Determine the [X, Y] coordinate at the center of the cell enclosing the given text.  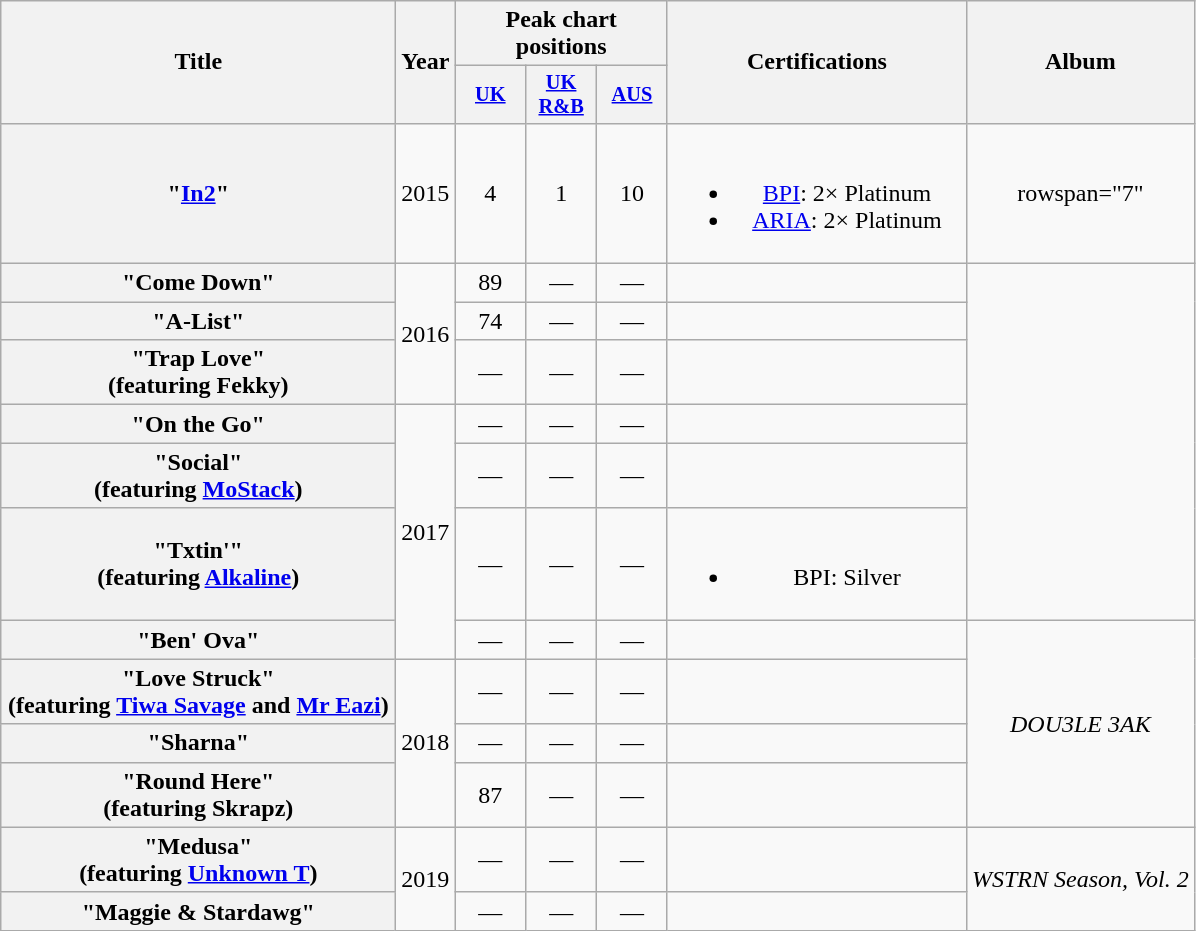
"A-List" [198, 321]
"Round Here"(featuring Skrapz) [198, 794]
"Medusa"(featuring Unknown T) [198, 860]
"Social"(featuring MoStack) [198, 476]
"Trap Love"(featuring Fekky) [198, 372]
"Love Struck"(featuring Tiwa Savage and Mr Eazi) [198, 692]
2018 [426, 743]
74 [490, 321]
2019 [426, 878]
Album [1080, 62]
AUS [632, 95]
UK [490, 95]
"On the Go" [198, 424]
UK R&B [562, 95]
4 [490, 193]
"Maggie & Stardawg" [198, 911]
WSTRN Season, Vol. 2 [1080, 878]
87 [490, 794]
"Sharna" [198, 743]
"Ben' Ova" [198, 640]
2016 [426, 334]
BPI: Silver [816, 564]
"In2" [198, 193]
1 [562, 193]
89 [490, 283]
"Come Down" [198, 283]
rowspan="7" [1080, 193]
10 [632, 193]
DOU3LE 3AK [1080, 724]
"Txtin'"(featuring Alkaline) [198, 564]
2017 [426, 532]
BPI: 2× PlatinumARIA: 2× Platinum [816, 193]
2015 [426, 193]
Year [426, 62]
Certifications [816, 62]
Title [198, 62]
Peak chart positions [562, 34]
